Pinpoint the cell where the given text exists, returning its (X, Y) midpoint coordinate. 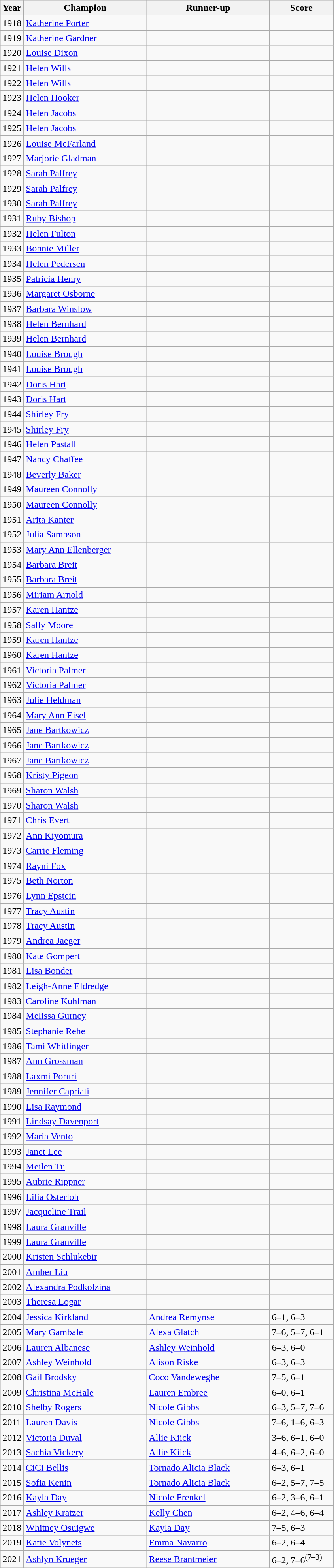
Carrie Fleming (85, 850)
1960 (12, 655)
Helen Pedersen (85, 264)
Julie Heldman (85, 700)
1966 (12, 745)
1998 (12, 1227)
2015 (12, 1483)
1971 (12, 820)
Chris Evert (85, 820)
6–3, 6–0 (301, 1347)
Emma Navarro (208, 1543)
1918 (12, 23)
Katie Volynets (85, 1543)
7–6, 1–6, 6–3 (301, 1423)
6–2, 3–6, 6–1 (301, 1498)
1965 (12, 730)
Ann Grossman (85, 1061)
1995 (12, 1182)
1993 (12, 1152)
1949 (12, 489)
2007 (12, 1362)
Leigh-Anne Eldredge (85, 986)
2010 (12, 1407)
Katherine Porter (85, 23)
Kate Gompert (85, 956)
Louise McFarland (85, 143)
1946 (12, 444)
1962 (12, 685)
1929 (12, 189)
1947 (12, 459)
2001 (12, 1272)
2016 (12, 1498)
1968 (12, 775)
1970 (12, 805)
1979 (12, 941)
Helen Hooker (85, 98)
1944 (12, 414)
Christina McHale (85, 1392)
1973 (12, 850)
1959 (12, 640)
Kelly Chen (208, 1513)
1964 (12, 715)
1953 (12, 550)
Julia Sampson (85, 535)
6–2, 5–7, 7–5 (301, 1483)
6–3, 6–3 (301, 1362)
Margaret Osborne (85, 294)
Aubrie Rippner (85, 1182)
1963 (12, 700)
Lindsay Davenport (85, 1121)
1954 (12, 565)
Year (12, 8)
1986 (12, 1046)
1932 (12, 234)
Caroline Kuhlman (85, 1001)
1943 (12, 399)
1978 (12, 926)
Miriam Arnold (85, 595)
Victoria Duval (85, 1438)
2005 (12, 1332)
1921 (12, 68)
2011 (12, 1423)
1938 (12, 324)
Sofia Kenin (85, 1483)
2000 (12, 1257)
1928 (12, 173)
Ruby Bishop (85, 219)
Lauren Davis (85, 1423)
1969 (12, 790)
Alison Riske (208, 1362)
Runner-up (208, 8)
1996 (12, 1197)
Reese Brantmeier (208, 1559)
Jessica Kirkland (85, 1317)
Louise Dixon (85, 53)
1975 (12, 880)
Alexandra Podkolzina (85, 1287)
6–2, 6–4 (301, 1543)
6–2, 7–6(7–3) (301, 1559)
Patricia Henry (85, 279)
1961 (12, 670)
1948 (12, 474)
6–1, 6–3 (301, 1317)
Lauren Albanese (85, 1347)
1997 (12, 1212)
1984 (12, 1016)
Andrea Jaeger (85, 941)
1977 (12, 911)
1950 (12, 504)
6–0, 6–1 (301, 1392)
1958 (12, 625)
1933 (12, 249)
Lisa Raymond (85, 1106)
Lisa Bonder (85, 971)
6–3, 5–7, 7–6 (301, 1407)
1985 (12, 1031)
1988 (12, 1076)
1926 (12, 143)
2009 (12, 1392)
1922 (12, 83)
Alexa Glatch (208, 1332)
Ashlyn Krueger (85, 1559)
1941 (12, 369)
1974 (12, 865)
Lilia Osterloh (85, 1197)
1936 (12, 294)
Whitney Osuigwe (85, 1528)
Ann Kiyomura (85, 835)
1992 (12, 1136)
1957 (12, 610)
Lauren Embree (208, 1392)
1939 (12, 339)
Amber Liu (85, 1272)
Kristy Pigeon (85, 775)
1991 (12, 1121)
1980 (12, 956)
Mary Ann Ellenberger (85, 550)
2018 (12, 1528)
1923 (12, 98)
6–3, 6–1 (301, 1468)
1930 (12, 204)
1945 (12, 429)
Tami Whitlinger (85, 1046)
Nancy Chaffee (85, 459)
Sachia Vickery (85, 1453)
2006 (12, 1347)
1931 (12, 219)
1990 (12, 1106)
Andrea Remynse (208, 1317)
2003 (12, 1302)
1972 (12, 835)
Beth Norton (85, 880)
1981 (12, 971)
1920 (12, 53)
Mary Ann Eisel (85, 715)
1989 (12, 1091)
1951 (12, 520)
Mary Gambale (85, 1332)
Score (301, 8)
Rayni Fox (85, 865)
Lynn Epstein (85, 895)
CiCi Bellis (85, 1468)
Barbara Winslow (85, 309)
2017 (12, 1513)
1983 (12, 1001)
Marjorie Gladman (85, 158)
Maria Vento (85, 1136)
1976 (12, 895)
1924 (12, 113)
1955 (12, 580)
Laxmi Poruri (85, 1076)
1940 (12, 354)
2008 (12, 1377)
2014 (12, 1468)
1987 (12, 1061)
Gail Brodsky (85, 1377)
3–6, 6–1, 6–0 (301, 1438)
1927 (12, 158)
Kristen Schlukebir (85, 1257)
2002 (12, 1287)
1934 (12, 264)
1952 (12, 535)
7–5, 6–3 (301, 1528)
2013 (12, 1453)
1935 (12, 279)
Stephanie Rehe (85, 1031)
1967 (12, 760)
7–6, 5–7, 6–1 (301, 1332)
7–5, 6–1 (301, 1377)
Helen Pastall (85, 444)
Jacqueline Trail (85, 1212)
1982 (12, 986)
1999 (12, 1242)
Nicole Frenkel (208, 1498)
1994 (12, 1167)
Bonnie Miller (85, 249)
1942 (12, 384)
Champion (85, 8)
Sally Moore (85, 625)
Coco Vandeweghe (208, 1377)
2021 (12, 1559)
Theresa Logar (85, 1302)
1919 (12, 38)
Shelby Rogers (85, 1407)
2004 (12, 1317)
1937 (12, 309)
Beverly Baker (85, 474)
1925 (12, 128)
6–2, 4–6, 6–4 (301, 1513)
Jennifer Capriati (85, 1091)
Meilen Tu (85, 1167)
Arita Kanter (85, 520)
2012 (12, 1438)
2019 (12, 1543)
Katherine Gardner (85, 38)
Melissa Gurney (85, 1016)
4–6, 6–2, 6–0 (301, 1453)
Helen Fulton (85, 234)
1956 (12, 595)
Ashley Kratzer (85, 1513)
Janet Lee (85, 1152)
